Output the [x, y] coordinate of the center of the cell containing the given text.  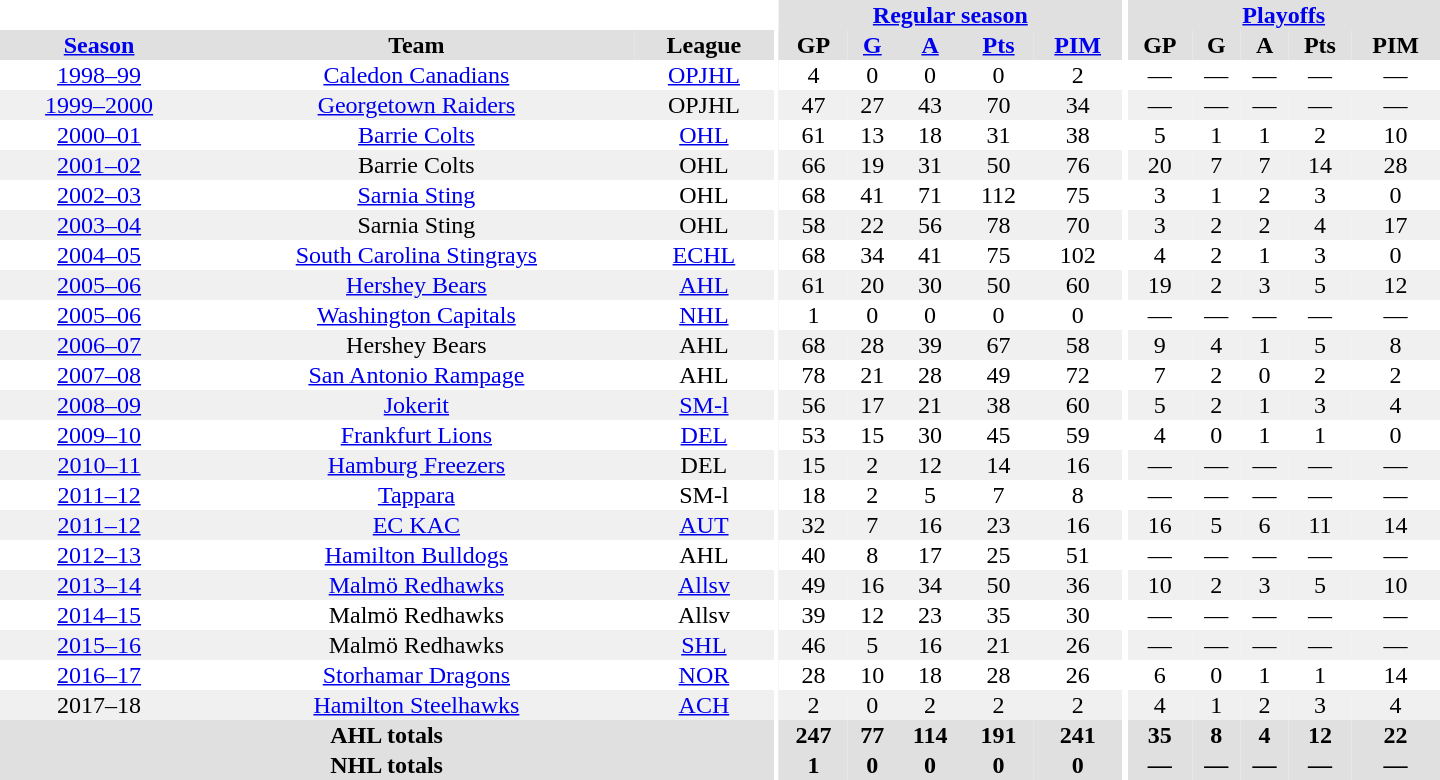
76 [1078, 165]
112 [999, 195]
2017–18 [99, 705]
2003–04 [99, 225]
2008–09 [99, 405]
1999–2000 [99, 105]
2004–05 [99, 255]
EC KAC [416, 525]
Jokerit [416, 405]
NHL totals [386, 765]
1998–99 [99, 75]
NHL [704, 315]
Hamburg Freezers [416, 465]
191 [999, 735]
72 [1078, 375]
2002–03 [99, 195]
ECHL [704, 255]
11 [1320, 525]
51 [1078, 555]
32 [814, 525]
9 [1160, 345]
40 [814, 555]
Washington Capitals [416, 315]
45 [999, 435]
2013–14 [99, 585]
241 [1078, 735]
AUT [704, 525]
43 [930, 105]
46 [814, 645]
Storhamar Dragons [416, 675]
Regular season [950, 15]
36 [1078, 585]
25 [999, 555]
SHL [704, 645]
South Carolina Stingrays [416, 255]
13 [872, 135]
AHL totals [386, 735]
2014–15 [99, 615]
2007–08 [99, 375]
2001–02 [99, 165]
247 [814, 735]
77 [872, 735]
Season [99, 45]
2010–11 [99, 465]
66 [814, 165]
102 [1078, 255]
Team [416, 45]
53 [814, 435]
Hamilton Steelhawks [416, 705]
Tappara [416, 495]
67 [999, 345]
59 [1078, 435]
114 [930, 735]
ACH [704, 705]
Caledon Canadians [416, 75]
Playoffs [1284, 15]
2012–13 [99, 555]
47 [814, 105]
27 [872, 105]
Georgetown Raiders [416, 105]
NOR [704, 675]
2015–16 [99, 645]
71 [930, 195]
Hamilton Bulldogs [416, 555]
2000–01 [99, 135]
San Antonio Rampage [416, 375]
Frankfurt Lions [416, 435]
2006–07 [99, 345]
2009–10 [99, 435]
2016–17 [99, 675]
League [704, 45]
